Search for the cell housing the specified text and yield its (x, y) center coordinate. 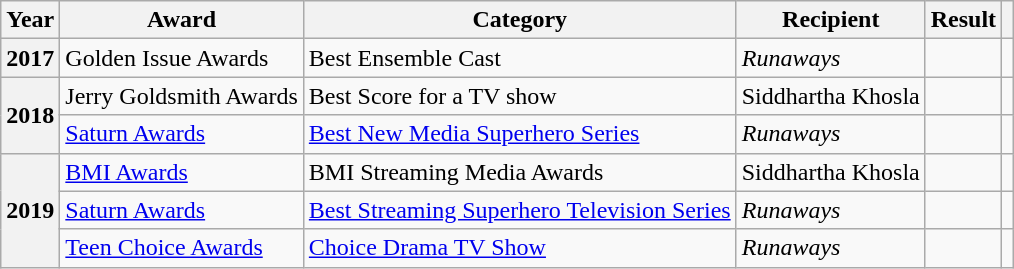
BMI Awards (182, 172)
Best Ensemble Cast (520, 58)
2019 (30, 210)
2017 (30, 58)
Choice Drama TV Show (520, 248)
Category (520, 20)
Year (30, 20)
BMI Streaming Media Awards (520, 172)
Best Score for a TV show (520, 96)
Teen Choice Awards (182, 248)
2018 (30, 115)
Result (963, 20)
Award (182, 20)
Golden Issue Awards (182, 58)
Best Streaming Superhero Television Series (520, 210)
Recipient (830, 20)
Best New Media Superhero Series (520, 134)
Jerry Goldsmith Awards (182, 96)
